Locate the cell with the specified text and output its (X, Y) center coordinate. 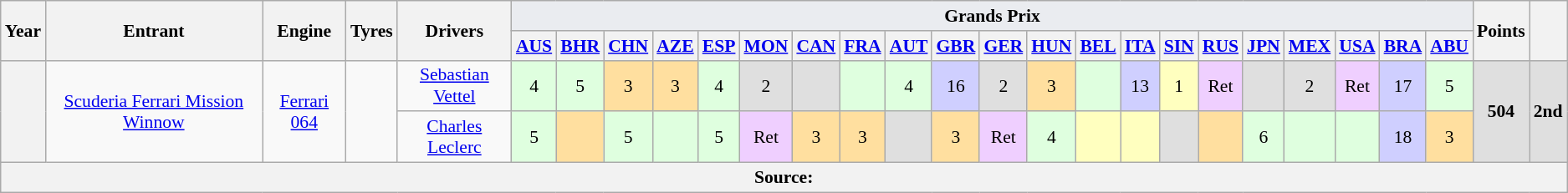
BRA (1403, 46)
AZE (676, 46)
AUS (534, 46)
Drivers (455, 30)
13 (1141, 85)
MEX (1310, 46)
RUS (1221, 46)
BEL (1097, 46)
6 (1264, 137)
ITA (1141, 46)
Scuderia Ferrari Mission Winnow (154, 111)
2nd (1549, 111)
Grands Prix (992, 16)
504 (1501, 111)
Tyres (371, 30)
SIN (1179, 46)
Sebastian Vettel (455, 85)
17 (1403, 85)
BHR (580, 46)
CHN (628, 46)
Points (1501, 30)
18 (1403, 137)
Charles Leclerc (455, 137)
Engine (304, 30)
Ferrari 064 (304, 111)
MON (766, 46)
AUT (909, 46)
USA (1356, 46)
16 (955, 85)
Year (23, 30)
ESP (719, 46)
JPN (1264, 46)
GBR (955, 46)
1 (1179, 85)
Entrant (154, 30)
HUN (1051, 46)
Source: (784, 178)
GER (1004, 46)
CAN (816, 46)
ABU (1449, 46)
FRA (862, 46)
